Scan for the cell matching the given text and deliver its (x, y) coordinate at center. 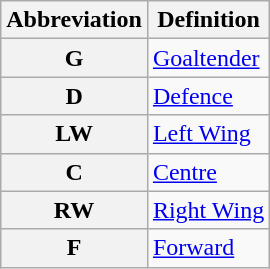
F (74, 248)
Defence (208, 96)
Left Wing (208, 134)
RW (74, 210)
LW (74, 134)
Definition (208, 20)
Centre (208, 172)
Goaltender (208, 58)
Forward (208, 248)
D (74, 96)
G (74, 58)
Right Wing (208, 210)
Abbreviation (74, 20)
C (74, 172)
